Scan for the cell matching the given text and deliver its (x, y) coordinate at center. 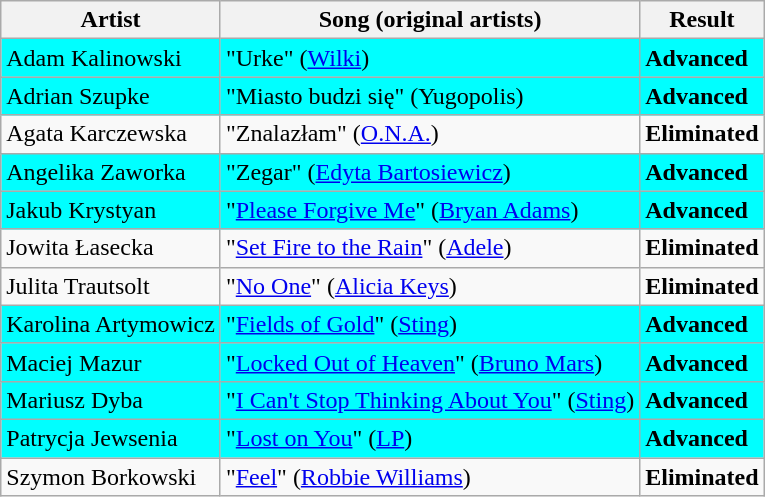
Maciej Mazur (111, 362)
"Fields of Gold" (Sting) (430, 324)
Mariusz Dyba (111, 400)
Jakub Krystyan (111, 210)
"Miasto budzi się" (Yugopolis) (430, 96)
Agata Karczewska (111, 134)
"Locked Out of Heaven" (Bruno Mars) (430, 362)
Artist (111, 20)
"Znalazłam" (O.N.A.) (430, 134)
"Lost on You" (LP) (430, 438)
"Feel" (Robbie Williams) (430, 477)
Song (original artists) (430, 20)
Result (702, 20)
Karolina Artymowicz (111, 324)
"I Can't Stop Thinking About You" (Sting) (430, 400)
Szymon Borkowski (111, 477)
Julita Trautsolt (111, 286)
Adrian Szupke (111, 96)
Adam Kalinowski (111, 58)
"Urke" (Wilki) (430, 58)
Angelika Zaworka (111, 172)
"No One" (Alicia Keys) (430, 286)
Jowita Łasecka (111, 248)
"Zegar" (Edyta Bartosiewicz) (430, 172)
"Please Forgive Me" (Bryan Adams) (430, 210)
Patrycja Jewsenia (111, 438)
"Set Fire to the Rain" (Adele) (430, 248)
